Scan for the cell matching the given text and deliver its [X, Y] coordinate at center. 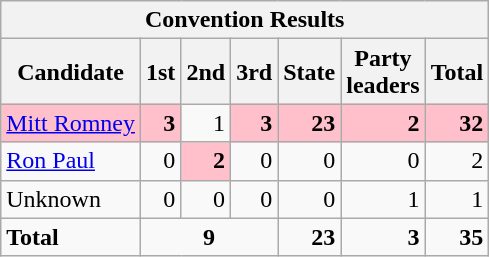
Partyleaders [383, 72]
Ron Paul [71, 161]
1st [160, 72]
2nd [206, 72]
Mitt Romney [71, 123]
9 [208, 237]
Candidate [71, 72]
Convention Results [245, 20]
35 [457, 237]
3rd [254, 72]
Unknown [71, 199]
32 [457, 123]
State [310, 72]
